Locate the cell with the specified text and output its [x, y] center coordinate. 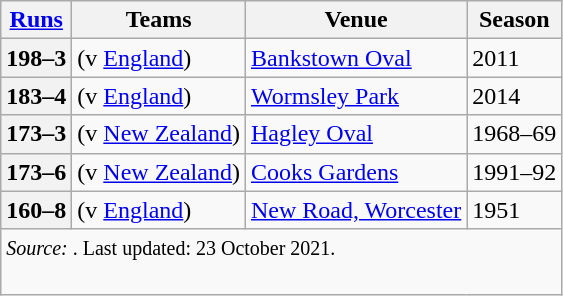
198–3 [36, 58]
Cooks Gardens [356, 172]
1968–69 [514, 134]
160–8 [36, 210]
Runs [36, 20]
Bankstown Oval [356, 58]
Venue [356, 20]
173–6 [36, 172]
Hagley Oval [356, 134]
173–3 [36, 134]
1951 [514, 210]
Source: . Last updated: 23 October 2021. [282, 262]
Teams [159, 20]
New Road, Worcester [356, 210]
183–4 [36, 96]
Season [514, 20]
Wormsley Park [356, 96]
2011 [514, 58]
1991–92 [514, 172]
2014 [514, 96]
